Find where the given text appears and provide that cell's center as (X, Y) coordinate. 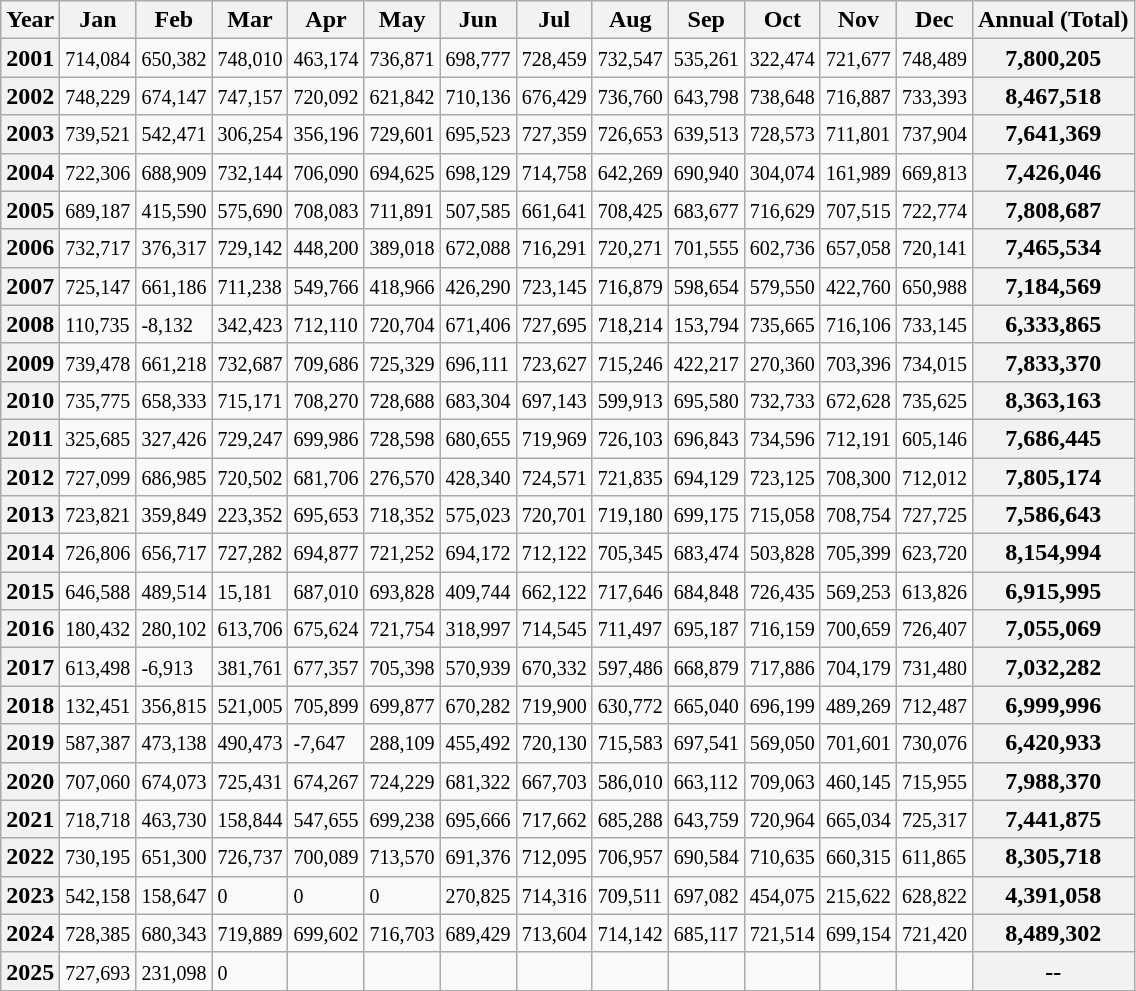
665,040 (706, 705)
691,376 (478, 857)
327,426 (174, 438)
714,084 (98, 58)
15,181 (250, 591)
711,891 (402, 210)
542,471 (174, 134)
8,467,518 (1053, 96)
714,545 (554, 629)
6,915,995 (1053, 591)
721,754 (402, 629)
697,143 (554, 400)
661,186 (174, 286)
716,879 (630, 286)
490,473 (250, 743)
663,112 (706, 781)
547,655 (326, 819)
685,117 (706, 933)
720,704 (402, 324)
723,125 (782, 477)
Oct (782, 20)
656,717 (174, 553)
717,646 (630, 591)
381,761 (250, 667)
418,966 (402, 286)
696,111 (478, 362)
May (402, 20)
2015 (30, 591)
4,391,058 (1053, 895)
734,596 (782, 438)
716,159 (782, 629)
726,103 (630, 438)
748,489 (934, 58)
448,200 (326, 248)
698,777 (478, 58)
628,822 (934, 895)
719,969 (554, 438)
280,102 (174, 629)
422,217 (706, 362)
708,083 (326, 210)
716,629 (782, 210)
699,238 (402, 819)
711,497 (630, 629)
Year (30, 20)
270,360 (782, 362)
Apr (326, 20)
699,986 (326, 438)
727,099 (98, 477)
736,871 (402, 58)
325,685 (98, 438)
723,145 (554, 286)
706,090 (326, 172)
712,122 (554, 553)
728,573 (782, 134)
389,018 (402, 248)
2017 (30, 667)
720,141 (934, 248)
6,333,865 (1053, 324)
709,686 (326, 362)
695,653 (326, 515)
503,828 (782, 553)
683,474 (706, 553)
2001 (30, 58)
699,602 (326, 933)
7,988,370 (1053, 781)
662,122 (554, 591)
356,815 (174, 705)
720,502 (250, 477)
587,387 (98, 743)
728,688 (402, 400)
7,800,205 (1053, 58)
730,195 (98, 857)
7,805,174 (1053, 477)
711,238 (250, 286)
712,095 (554, 857)
715,583 (630, 743)
717,886 (782, 667)
322,474 (782, 58)
180,432 (98, 629)
2003 (30, 134)
2018 (30, 705)
-7,647 (326, 743)
Sep (706, 20)
586,010 (630, 781)
735,775 (98, 400)
732,687 (250, 362)
575,690 (250, 210)
735,625 (934, 400)
7,184,569 (1053, 286)
569,253 (858, 591)
714,758 (554, 172)
579,550 (782, 286)
732,547 (630, 58)
737,904 (934, 134)
709,511 (630, 895)
732,717 (98, 248)
7,833,370 (1053, 362)
613,706 (250, 629)
715,058 (782, 515)
721,835 (630, 477)
725,329 (402, 362)
223,352 (250, 515)
507,585 (478, 210)
694,129 (706, 477)
6,999,996 (1053, 705)
599,913 (630, 400)
700,659 (858, 629)
342,423 (250, 324)
695,666 (478, 819)
2022 (30, 857)
376,317 (174, 248)
719,900 (554, 705)
359,849 (174, 515)
725,317 (934, 819)
Dec (934, 20)
716,291 (554, 248)
667,703 (554, 781)
701,601 (858, 743)
710,136 (478, 96)
704,179 (858, 667)
725,431 (250, 781)
731,480 (934, 667)
738,648 (782, 96)
723,821 (98, 515)
699,877 (402, 705)
Jan (98, 20)
8,305,718 (1053, 857)
709,063 (782, 781)
701,555 (706, 248)
705,345 (630, 553)
460,145 (858, 781)
727,695 (554, 324)
720,701 (554, 515)
454,075 (782, 895)
674,073 (174, 781)
710,635 (782, 857)
715,246 (630, 362)
674,267 (326, 781)
2016 (30, 629)
675,624 (326, 629)
672,628 (858, 400)
717,662 (554, 819)
683,677 (706, 210)
695,580 (706, 400)
110,735 (98, 324)
231,098 (174, 971)
Feb (174, 20)
700,089 (326, 857)
721,420 (934, 933)
703,396 (858, 362)
694,172 (478, 553)
729,247 (250, 438)
473,138 (174, 743)
623,720 (934, 553)
2005 (30, 210)
Nov (858, 20)
720,964 (782, 819)
716,106 (858, 324)
8,363,163 (1053, 400)
699,154 (858, 933)
732,144 (250, 172)
734,015 (934, 362)
8,154,994 (1053, 553)
707,060 (98, 781)
726,407 (934, 629)
735,665 (782, 324)
2008 (30, 324)
713,604 (554, 933)
7,586,643 (1053, 515)
575,023 (478, 515)
535,261 (706, 58)
719,889 (250, 933)
276,570 (402, 477)
721,514 (782, 933)
2006 (30, 248)
684,848 (706, 591)
720,130 (554, 743)
7,686,445 (1053, 438)
720,271 (630, 248)
726,806 (98, 553)
650,988 (934, 286)
733,393 (934, 96)
7,808,687 (1053, 210)
693,828 (402, 591)
715,171 (250, 400)
705,399 (858, 553)
712,191 (858, 438)
690,584 (706, 857)
681,706 (326, 477)
657,058 (858, 248)
688,909 (174, 172)
463,174 (326, 58)
718,352 (402, 515)
613,498 (98, 667)
630,772 (630, 705)
706,957 (630, 857)
7,465,534 (1053, 248)
215,622 (858, 895)
270,825 (478, 895)
7,641,369 (1053, 134)
Jun (478, 20)
712,110 (326, 324)
2013 (30, 515)
728,598 (402, 438)
7,032,282 (1053, 667)
661,218 (174, 362)
695,187 (706, 629)
2002 (30, 96)
708,270 (326, 400)
685,288 (630, 819)
605,146 (934, 438)
-6,913 (174, 667)
727,359 (554, 134)
642,269 (630, 172)
747,157 (250, 96)
726,737 (250, 857)
669,813 (934, 172)
158,844 (250, 819)
728,459 (554, 58)
356,196 (326, 134)
651,300 (174, 857)
643,798 (706, 96)
694,877 (326, 553)
696,843 (706, 438)
708,425 (630, 210)
542,158 (98, 895)
158,647 (174, 895)
639,513 (706, 134)
7,441,875 (1053, 819)
694,625 (402, 172)
689,429 (478, 933)
712,012 (934, 477)
712,487 (934, 705)
713,570 (402, 857)
707,515 (858, 210)
2025 (30, 971)
697,082 (706, 895)
708,754 (858, 515)
677,357 (326, 667)
698,129 (478, 172)
690,940 (706, 172)
715,955 (934, 781)
739,478 (98, 362)
724,571 (554, 477)
658,333 (174, 400)
2024 (30, 933)
2009 (30, 362)
Mar (250, 20)
714,142 (630, 933)
8,489,302 (1053, 933)
422,760 (858, 286)
728,385 (98, 933)
646,588 (98, 591)
696,199 (782, 705)
2014 (30, 553)
721,252 (402, 553)
687,010 (326, 591)
719,180 (630, 515)
Aug (630, 20)
602,736 (782, 248)
697,541 (706, 743)
650,382 (174, 58)
705,398 (402, 667)
-- (1053, 971)
674,147 (174, 96)
725,147 (98, 286)
2012 (30, 477)
621,842 (402, 96)
2011 (30, 438)
748,229 (98, 96)
721,677 (858, 58)
Annual (Total) (1053, 20)
426,290 (478, 286)
489,514 (174, 591)
597,486 (630, 667)
681,322 (478, 781)
2020 (30, 781)
727,725 (934, 515)
708,300 (858, 477)
729,142 (250, 248)
716,703 (402, 933)
153,794 (706, 324)
722,306 (98, 172)
-8,132 (174, 324)
718,718 (98, 819)
7,055,069 (1053, 629)
727,282 (250, 553)
288,109 (402, 743)
611,865 (934, 857)
2010 (30, 400)
318,997 (478, 629)
739,521 (98, 134)
695,523 (478, 134)
732,733 (782, 400)
714,316 (554, 895)
Jul (554, 20)
409,744 (478, 591)
672,088 (478, 248)
730,076 (934, 743)
6,420,933 (1053, 743)
661,641 (554, 210)
7,426,046 (1053, 172)
643,759 (706, 819)
705,899 (326, 705)
726,653 (630, 134)
670,332 (554, 667)
680,343 (174, 933)
724,229 (402, 781)
570,939 (478, 667)
489,269 (858, 705)
683,304 (478, 400)
660,315 (858, 857)
689,187 (98, 210)
711,801 (858, 134)
428,340 (478, 477)
598,654 (706, 286)
726,435 (782, 591)
2004 (30, 172)
304,074 (782, 172)
699,175 (706, 515)
161,989 (858, 172)
2021 (30, 819)
306,254 (250, 134)
668,879 (706, 667)
2023 (30, 895)
463,730 (174, 819)
729,601 (402, 134)
736,760 (630, 96)
613,826 (934, 591)
727,693 (98, 971)
2019 (30, 743)
455,492 (478, 743)
569,050 (782, 743)
665,034 (858, 819)
549,766 (326, 286)
2007 (30, 286)
670,282 (478, 705)
723,627 (554, 362)
722,774 (934, 210)
716,887 (858, 96)
686,985 (174, 477)
132,451 (98, 705)
680,655 (478, 438)
733,145 (934, 324)
415,590 (174, 210)
718,214 (630, 324)
676,429 (554, 96)
720,092 (326, 96)
521,005 (250, 705)
748,010 (250, 58)
671,406 (478, 324)
